From the cell containing the given text, extract its center point as (x, y) coordinate. 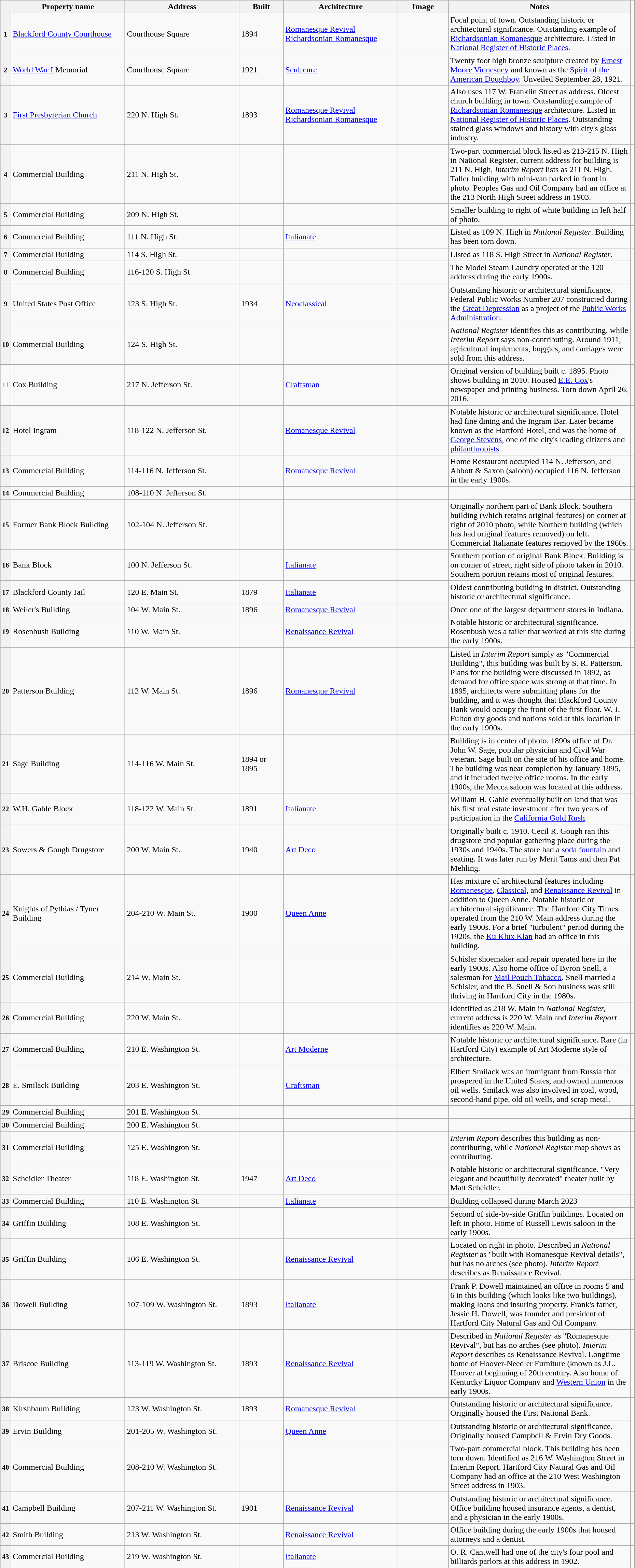
Notable historic or architectural significance. Rare (in Hartford City) example of Art Moderne style of architecture. (540, 1049)
3 (5, 115)
W.H. Gable Block (68, 809)
18 (5, 610)
29 (5, 1112)
16 (5, 565)
Blackford County Courthouse (68, 33)
Architecture (341, 7)
111 N. High St. (182, 237)
Address (182, 7)
23 (5, 850)
United States Post Office (68, 303)
113-119 W. Washington St. (182, 1363)
World War I Memorial (68, 70)
107-109 W. Washington St. (182, 1304)
123 W. Washington St. (182, 1409)
217 N. Jefferson St. (182, 384)
39 (5, 1431)
Outstanding historic or architectural significance. Originally housed the First National Bank. (540, 1409)
110 W. Main St. (182, 632)
100 N. Jefferson St. (182, 565)
Former Bank Block Building (68, 524)
106 E. Washington St. (182, 1259)
201-205 W. Washington St. (182, 1431)
32 (5, 1179)
22 (5, 809)
1901 (261, 1508)
O. R. Cantwell had one of the city's four pool and billiards parlors at this address in 1902. (540, 1556)
200 W. Main St. (182, 850)
219 W. Washington St. (182, 1556)
118 E. Washington St. (182, 1179)
1891 (261, 809)
104 W. Main St. (182, 610)
Blackford County Jail (68, 592)
200 E. Washington St. (182, 1125)
Outstanding historic or architectural significance. Originally housed Campbell & Ervin Dry Goods. (540, 1431)
108-110 N. Jefferson St. (182, 493)
40 (5, 1467)
Home Restaurant occupied 114 N. Jefferson, and Abbott & Saxon (saloon) occupied 116 N. Jefferson in the early 1900s. (540, 471)
120 E. Main St. (182, 592)
25 (5, 977)
The Model Steam Laundry operated at the 120 address during the early 1900s. (540, 272)
7 (5, 254)
Bank Block (68, 565)
Notable historic or architectural significance. Rosenbush was a tailer that worked at this site during the early 1900s. (540, 632)
114 S. High St. (182, 254)
9 (5, 303)
Once one of the largest department stores in Indiana. (540, 610)
1940 (261, 850)
Identified as 218 W. Main in National Register, current address is 220 W. Main and Interim Report identifies as 220 W. Main. (540, 1018)
Sowers & Gough Drugstore (68, 850)
Rosenbush Building (68, 632)
207-211 W. Washington St. (182, 1508)
1934 (261, 303)
Dowell Building (68, 1304)
E. Smilack Building (68, 1085)
Listed as 109 N. High in National Register. Building has been torn down. (540, 237)
Hotel Ingram (68, 430)
35 (5, 1259)
4 (5, 174)
12 (5, 430)
204-210 W. Main St. (182, 913)
116-120 S. High St. (182, 272)
10 (5, 344)
Ervin Building (68, 1431)
102-104 N. Jefferson St. (182, 524)
1947 (261, 1179)
213 W. Washington St. (182, 1535)
Interim Report describes this building as non-contributing, while National Register map shows as contributing. (540, 1147)
19 (5, 632)
36 (5, 1304)
Twenty foot high bronze sculpture created by Ernest Moore Viquesney and known as the Spirit of the American Doughboy. Unveiled September 28, 1921. (540, 70)
1921 (261, 70)
1879 (261, 592)
Image (423, 7)
28 (5, 1085)
220 N. High St. (182, 115)
Listed as 118 S. High Street in National Register. (540, 254)
24 (5, 913)
Cox Building (68, 384)
Outstanding historic or architectural significance. Office building housed insurance agents, a dentist, and a physician in the early 1900s. (540, 1508)
211 N. High St. (182, 174)
21 (5, 764)
41 (5, 1508)
15 (5, 524)
Notes (540, 7)
201 E. Washington St. (182, 1112)
Property name (68, 7)
Smith Building (68, 1535)
27 (5, 1049)
220 W. Main St. (182, 1018)
Sculpture (341, 70)
31 (5, 1147)
Patterson Building (68, 691)
1894 (261, 33)
14 (5, 493)
First Presbyterian Church (68, 115)
30 (5, 1125)
Art Moderne (341, 1049)
17 (5, 592)
118-122 N. Jefferson St. (182, 430)
123 S. High St. (182, 303)
20 (5, 691)
209 N. High St. (182, 214)
38 (5, 1409)
Kirshbaum Building (68, 1409)
Scheidler Theater (68, 1179)
125 E. Washington St. (182, 1147)
Briscoe Building (68, 1363)
Neoclassical (341, 303)
Weiler's Building (68, 610)
26 (5, 1018)
214 W. Main St. (182, 977)
Sage Building (68, 764)
118-122 W. Main St. (182, 809)
Building collapsed during March 2023 (540, 1201)
110 E. Washington St. (182, 1201)
Built (261, 7)
33 (5, 1201)
1894 or 1895 (261, 764)
6 (5, 237)
1 (5, 33)
13 (5, 471)
203 E. Washington St. (182, 1085)
5 (5, 214)
114-116 N. Jefferson St. (182, 471)
11 (5, 384)
208-210 W. Washington St. (182, 1467)
34 (5, 1223)
42 (5, 1535)
8 (5, 272)
1900 (261, 913)
Smaller building to right of white building in left half of photo. (540, 214)
112 W. Main St. (182, 691)
Knights of Pythias / Tyner Building (68, 913)
Office building during the early 1900s that housed attorneys and a dentist. (540, 1535)
Campbell Building (68, 1508)
Notable historic or architectural significance. "Very elegant and beautifully decorated" theater built by Matt Scheidler. (540, 1179)
210 E. Washington St. (182, 1049)
108 E. Washington St. (182, 1223)
43 (5, 1556)
37 (5, 1363)
124 S. High St. (182, 344)
William H. Gable eventually built on land that was his first real estate investment after two years of participation in the California Gold Rush. (540, 809)
114-116 W. Main St. (182, 764)
Oldest contributing building in district. Outstanding historic or architectural significance. (540, 592)
2 (5, 70)
Second of side-by-side Griffin buildings. Located on left in photo. Home of Russell Lewis saloon in the early 1900s. (540, 1223)
